Locate the cell with the specified text and output its [X, Y] center coordinate. 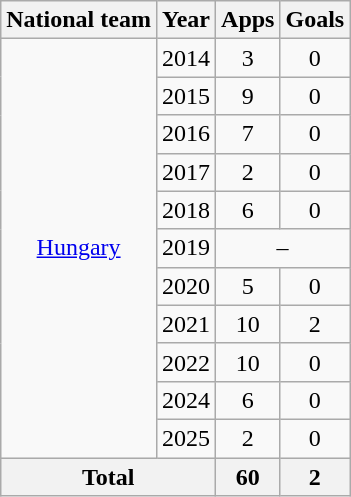
2024 [186, 400]
60 [248, 477]
3 [248, 58]
National team [79, 20]
2025 [186, 438]
Total [108, 477]
2020 [186, 286]
2018 [186, 210]
Goals [315, 20]
2021 [186, 324]
Hungary [79, 248]
2014 [186, 58]
7 [248, 134]
9 [248, 96]
2019 [186, 248]
5 [248, 286]
2016 [186, 134]
2022 [186, 362]
– [283, 248]
Apps [248, 20]
2017 [186, 172]
2015 [186, 96]
Year [186, 20]
